Return the (x, y) coordinate for the center point of the cell that contains the specified text.  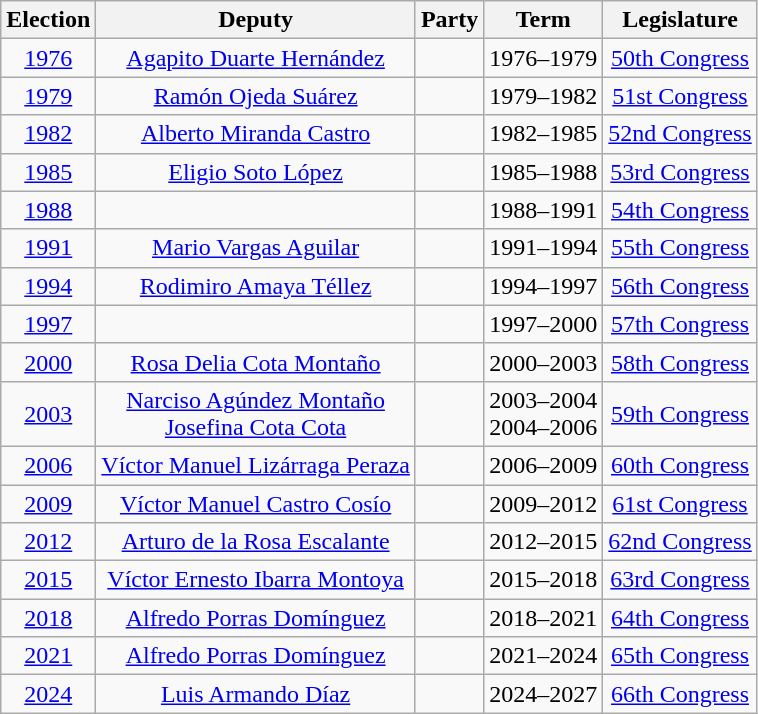
Alberto Miranda Castro (256, 134)
1991 (48, 248)
1985–1988 (544, 172)
Legislature (680, 20)
2003–20042004–2006 (544, 414)
Deputy (256, 20)
1997–2000 (544, 324)
Rodimiro Amaya Téllez (256, 286)
59th Congress (680, 414)
Víctor Manuel Castro Cosío (256, 503)
62nd Congress (680, 542)
2000–2003 (544, 362)
66th Congress (680, 694)
2003 (48, 414)
1976–1979 (544, 58)
1982 (48, 134)
Term (544, 20)
2012–2015 (544, 542)
Ramón Ojeda Suárez (256, 96)
Election (48, 20)
2006–2009 (544, 465)
63rd Congress (680, 580)
2021–2024 (544, 656)
56th Congress (680, 286)
Narciso Agúndez MontañoJosefina Cota Cota (256, 414)
1994–1997 (544, 286)
1997 (48, 324)
1985 (48, 172)
50th Congress (680, 58)
1991–1994 (544, 248)
2000 (48, 362)
57th Congress (680, 324)
54th Congress (680, 210)
53rd Congress (680, 172)
Agapito Duarte Hernández (256, 58)
1979–1982 (544, 96)
1988 (48, 210)
2015 (48, 580)
52nd Congress (680, 134)
2006 (48, 465)
Víctor Manuel Lizárraga Peraza (256, 465)
51st Congress (680, 96)
2018–2021 (544, 618)
1976 (48, 58)
2012 (48, 542)
58th Congress (680, 362)
1979 (48, 96)
2009–2012 (544, 503)
55th Congress (680, 248)
1988–1991 (544, 210)
Eligio Soto López (256, 172)
60th Congress (680, 465)
Luis Armando Díaz (256, 694)
Víctor Ernesto Ibarra Montoya (256, 580)
2021 (48, 656)
Party (449, 20)
2024–2027 (544, 694)
1994 (48, 286)
65th Congress (680, 656)
2024 (48, 694)
1982–1985 (544, 134)
64th Congress (680, 618)
61st Congress (680, 503)
2018 (48, 618)
Mario Vargas Aguilar (256, 248)
Arturo de la Rosa Escalante (256, 542)
2015–2018 (544, 580)
2009 (48, 503)
Rosa Delia Cota Montaño (256, 362)
